For the text-containing cell, return its midpoint in [x, y] coordinate format. 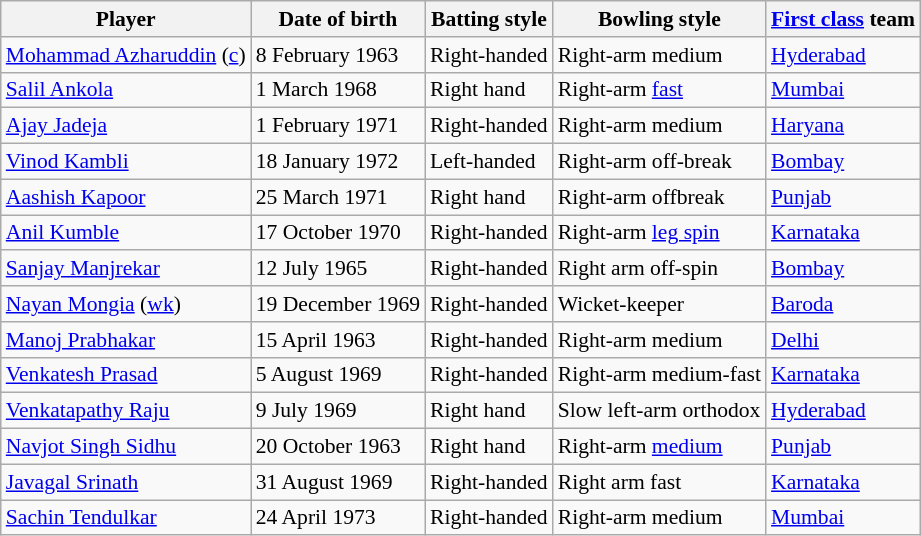
First class team [843, 19]
Manoj Prabhakar [126, 340]
8 February 1963 [338, 55]
Wicket-keeper [660, 304]
Right-arm offbreak [660, 197]
Slow left-arm orthodox [660, 411]
Batting style [489, 19]
Right-arm off-break [660, 162]
Right arm off-spin [660, 269]
18 January 1972 [338, 162]
25 March 1971 [338, 197]
Sachin Tendulkar [126, 518]
Right-arm leg spin [660, 233]
Javagal Srinath [126, 482]
Venkatapathy Raju [126, 411]
Navjot Singh Sidhu [126, 447]
24 April 1973 [338, 518]
Sanjay Manjrekar [126, 269]
Haryana [843, 126]
Right-arm fast [660, 90]
12 July 1965 [338, 269]
Left-handed [489, 162]
Baroda [843, 304]
31 August 1969 [338, 482]
1 February 1971 [338, 126]
Nayan Mongia (wk) [126, 304]
Anil Kumble [126, 233]
20 October 1963 [338, 447]
Vinod Kambli [126, 162]
9 July 1969 [338, 411]
Bowling style [660, 19]
Player [126, 19]
Aashish Kapoor [126, 197]
Venkatesh Prasad [126, 375]
Ajay Jadeja [126, 126]
Right-arm medium-fast [660, 375]
5 August 1969 [338, 375]
Date of birth [338, 19]
Mohammad Azharuddin (c) [126, 55]
Right arm fast [660, 482]
Salil Ankola [126, 90]
1 March 1968 [338, 90]
19 December 1969 [338, 304]
15 April 1963 [338, 340]
Delhi [843, 340]
17 October 1970 [338, 233]
